Search for the cell housing the specified text and yield its (x, y) center coordinate. 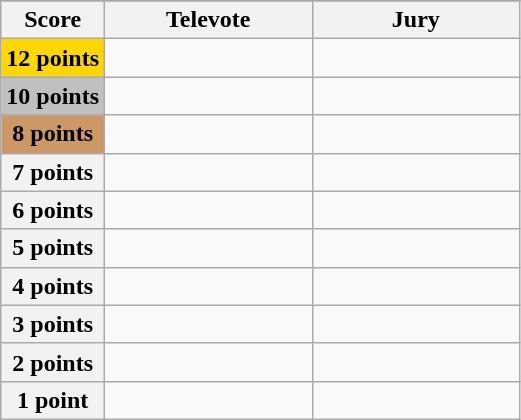
7 points (53, 172)
4 points (53, 286)
Televote (209, 20)
2 points (53, 362)
5 points (53, 248)
1 point (53, 400)
Jury (416, 20)
Score (53, 20)
8 points (53, 134)
10 points (53, 96)
12 points (53, 58)
6 points (53, 210)
3 points (53, 324)
